Identify which cell holds the provided text, then report its (x, y) central coordinate. 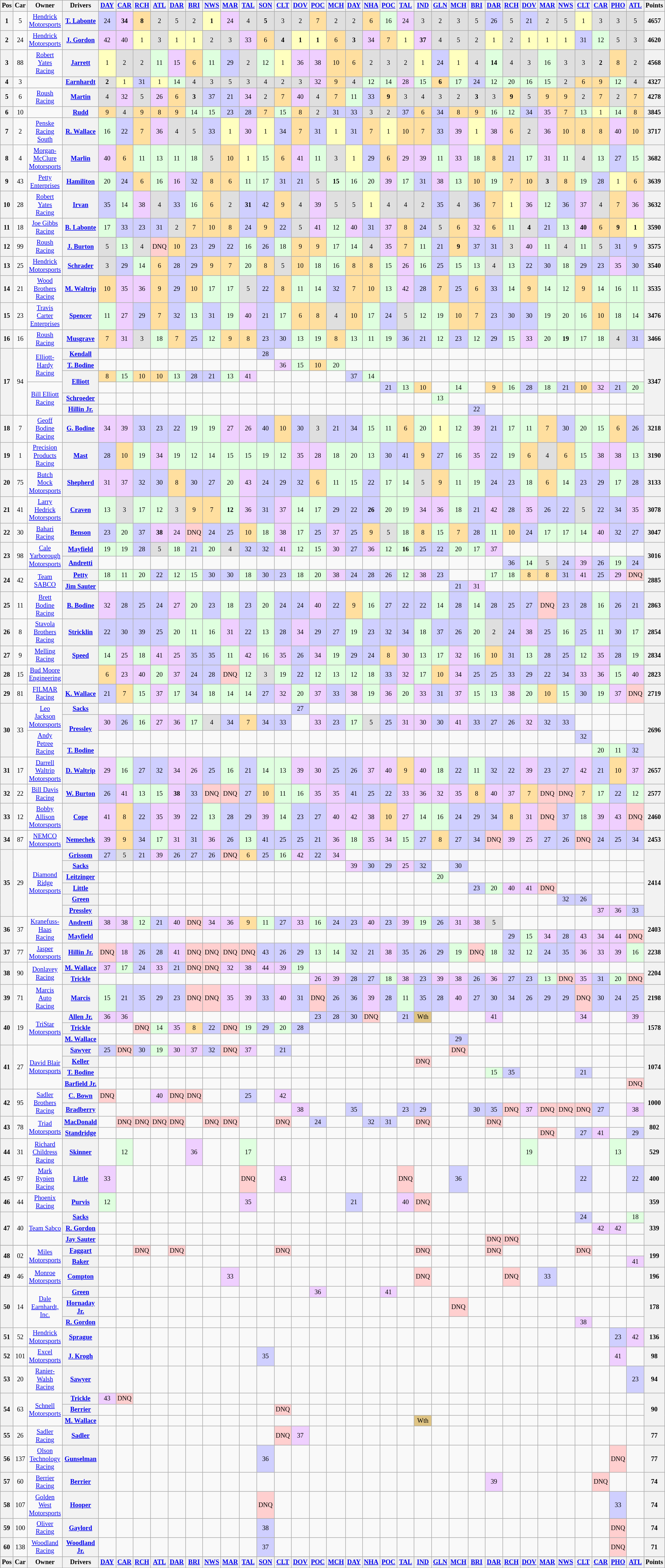
Bradberry (81, 1110)
D. Waltrip (81, 771)
Phoenix Racing (45, 1202)
Faggart (81, 1251)
138 (20, 1547)
Ranier-Walsh Racing (45, 1380)
Olson Technology Racing (45, 1459)
Barfield Jr. (81, 1084)
55 (7, 1436)
Musgrave (81, 339)
2854 (654, 632)
B. Bodine (81, 605)
Oliver Racing (45, 1528)
Melling Racing (45, 655)
4568 (654, 63)
Marcis (81, 998)
Compton (81, 1277)
56 (7, 1459)
Leitzinger (81, 877)
Marcis Auto Racing (45, 998)
Standridge (81, 1133)
Spencer (81, 316)
2863 (654, 605)
Purvis (81, 1202)
45 (7, 1179)
88 (20, 63)
Excel Motorsports (45, 1357)
59 (7, 1528)
Petty (81, 575)
Earnhardt (81, 82)
1074 (654, 1067)
G. Bodine (81, 429)
3590 (654, 228)
400 (654, 1179)
359 (654, 1202)
3133 (654, 483)
Woodland Racing (45, 1547)
Joe Gibbs Racing (45, 228)
3717 (654, 131)
97 (20, 1179)
MacDonald (81, 1122)
Speed (81, 655)
Travis Carter Enterprises (45, 316)
Larry Hedrick Motorsports (45, 510)
48 (7, 1256)
B. Labonte (81, 228)
137 (20, 1459)
J. Burton (81, 247)
Triad Motorsports (45, 1127)
136 (654, 1337)
W. Burton (81, 794)
Bobby Allison Motorsports (45, 817)
Geoff Bodine Racing (45, 429)
3190 (654, 456)
87 (20, 840)
2198 (654, 998)
Hamiliton (81, 182)
47 (7, 1229)
Darrell Waltrip Motorsports (45, 771)
Allen Jr. (81, 1017)
Baker (81, 1262)
Butch Mock Motorsports (45, 483)
178 (654, 1307)
100 (20, 1528)
2719 (654, 694)
4278 (654, 97)
Nemechek (81, 840)
Keller (81, 1061)
1000 (654, 1103)
Diamond Ridge Motorsports (45, 883)
54 (7, 1410)
99 (20, 247)
3639 (654, 182)
63 (20, 1410)
Bill Davis Racing (45, 794)
Benson (81, 533)
Skinner (81, 1152)
802 (654, 1127)
3347 (654, 382)
Richard Childress Racing (45, 1152)
Dale Earnhardt, Inc. (45, 1307)
50 (7, 1307)
Andy Petree Racing (45, 744)
Penske Racing South (45, 131)
Cale Yarborough Motorsports (45, 556)
4620 (654, 40)
Stavola Brothers Racing (45, 632)
Brett Bodine Racing (45, 605)
02 (20, 1256)
Grissom (81, 855)
Sadler Brothers Racing (45, 1103)
Kendall (81, 354)
3540 (654, 266)
Irvan (81, 205)
2657 (654, 771)
Donlavey Racing (45, 974)
Gunselman (81, 1459)
Elliott (81, 382)
Shepherd (81, 483)
Team Sabco (45, 1229)
2885 (654, 581)
3575 (654, 247)
Schnell Motorsports (45, 1410)
Woodland Jr. (81, 1547)
3218 (654, 429)
75 (20, 483)
529 (654, 1152)
2823 (654, 675)
Mark Rypien Racing (45, 1179)
Stricklin (81, 632)
Wood Brothers Racing (45, 289)
Craven (81, 510)
339 (654, 1229)
78 (20, 1127)
Hornaday Jr. (81, 1307)
53 (7, 1380)
Jarrett (81, 63)
M. Waltrip (81, 289)
J. Gordon (81, 40)
2696 (654, 731)
Sadler Racing (45, 1436)
2414 (654, 883)
3845 (654, 113)
Elliott-Hardy Racing (45, 365)
Gaylord (81, 1528)
58 (7, 1505)
Sadler (81, 1436)
Jay Sauter (81, 1240)
4657 (654, 21)
107 (20, 1505)
2403 (654, 930)
T. Labonte (81, 21)
David Blair Motorsports (45, 1067)
Bud Moore Engineering (45, 675)
Monroe Motorsports (45, 1277)
2204 (654, 974)
Team SABCO (45, 581)
3682 (654, 158)
Golden West Motorsports (45, 1505)
2238 (654, 953)
95 (20, 1103)
C. Bown (81, 1096)
Sprague (81, 1337)
49 (7, 1277)
57 (7, 1482)
3466 (654, 339)
2834 (654, 655)
Berrier Racing (45, 1482)
196 (654, 1277)
Morgan-McClure Motorsports (45, 158)
Bill Elliott Racing (45, 399)
FILMAR Racing (45, 694)
Cope (81, 817)
Leo Jackson Motorsports (45, 717)
Schroeder (81, 399)
K. Wallace (81, 694)
101 (20, 1357)
Miles Motorsports (45, 1256)
3078 (654, 510)
Petty Enterprises (45, 182)
3476 (654, 316)
81 (20, 694)
Precision Products Racing (45, 456)
NEMCO Motorsports (45, 840)
4327 (654, 82)
R. Wallace (81, 131)
3016 (654, 556)
Hooper (81, 1505)
Jasper Motorsports (45, 953)
3047 (654, 533)
3535 (654, 289)
TriStar Motorsports (45, 1028)
J. Krogh (81, 1357)
199 (654, 1256)
Marlin (81, 158)
Bahari Racing (45, 533)
Jim Sauter (81, 586)
Kranefuss-Haas Racing (45, 930)
1578 (654, 1028)
Rudd (81, 113)
2453 (654, 840)
2577 (654, 794)
Martin (81, 97)
51 (7, 1337)
Mast (81, 456)
2460 (654, 817)
3632 (654, 205)
Schrader (81, 266)
